Return (x, y) of the center of cell containing provided text 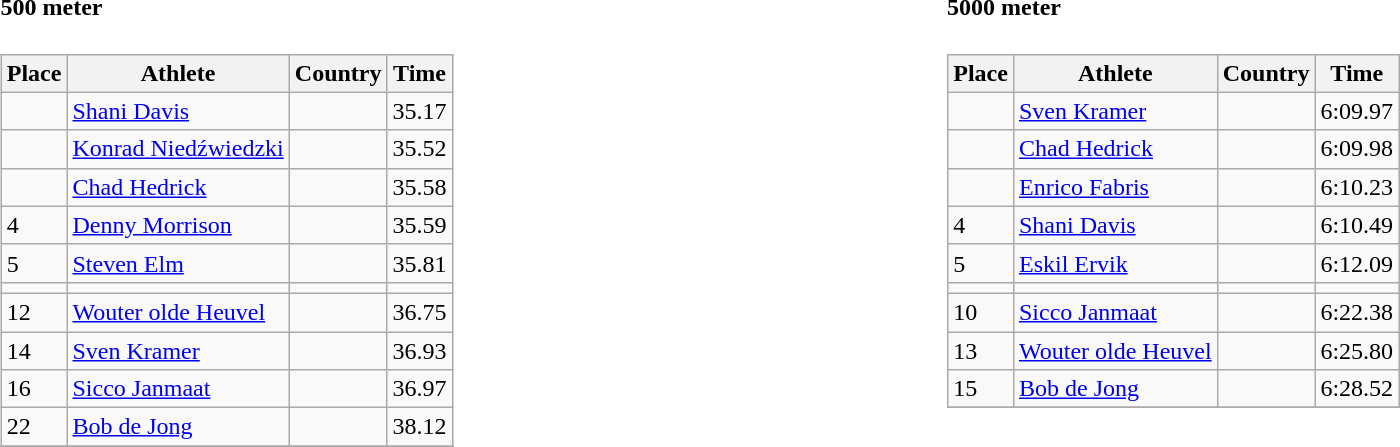
14 (34, 351)
6:09.97 (1357, 111)
13 (981, 351)
36.75 (420, 312)
Eskil Ervik (1115, 263)
10 (981, 312)
6:22.38 (1357, 312)
35.52 (420, 149)
6:12.09 (1357, 263)
12 (34, 312)
35.81 (420, 263)
Denny Morrison (178, 225)
6:10.23 (1357, 187)
15 (981, 389)
36.97 (420, 389)
Enrico Fabris (1115, 187)
35.58 (420, 187)
6:25.80 (1357, 351)
Konrad Niedźwiedzki (178, 149)
22 (34, 427)
35.59 (420, 225)
35.17 (420, 111)
38.12 (420, 427)
6:09.98 (1357, 149)
36.93 (420, 351)
16 (34, 389)
6:28.52 (1357, 389)
6:10.49 (1357, 225)
Steven Elm (178, 263)
